Return the (x, y) coordinate for the center point of the cell that contains the specified text.  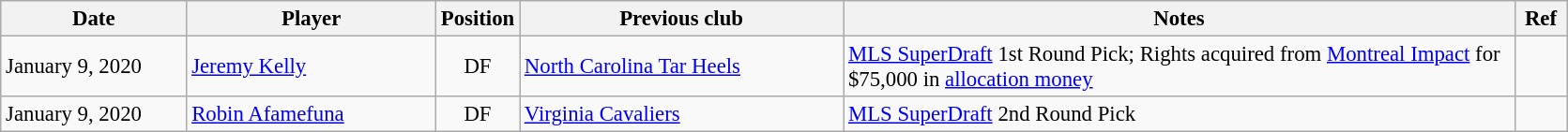
Jeremy Kelly (312, 67)
Position (477, 19)
North Carolina Tar Heels (681, 67)
Player (312, 19)
Robin Afamefuna (312, 114)
MLS SuperDraft 2nd Round Pick (1180, 114)
Date (94, 19)
MLS SuperDraft 1st Round Pick; Rights acquired from Montreal Impact for $75,000 in allocation money (1180, 67)
Previous club (681, 19)
Virginia Cavaliers (681, 114)
Notes (1180, 19)
Ref (1541, 19)
